For the text-containing cell, return its midpoint in [x, y] coordinate format. 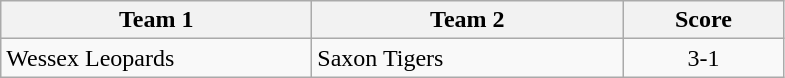
Saxon Tigers [468, 58]
Wessex Leopards [156, 58]
Team 1 [156, 20]
Team 2 [468, 20]
3-1 [704, 58]
Score [704, 20]
